Return the (X, Y) coordinate for the center point of the cell that contains the specified text.  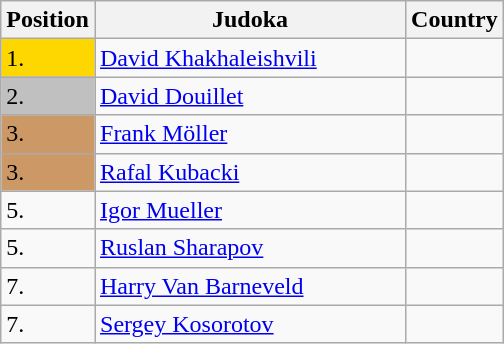
Igor Mueller (250, 210)
Ruslan Sharapov (250, 248)
Harry Van Barneveld (250, 286)
Frank Möller (250, 134)
2. (48, 96)
David Khakhaleishvili (250, 58)
Country (455, 20)
Position (48, 20)
1. (48, 58)
Rafal Kubacki (250, 172)
Sergey Kosorotov (250, 324)
Judoka (250, 20)
David Douillet (250, 96)
